Locate the cell with the specified text and output its (x, y) center coordinate. 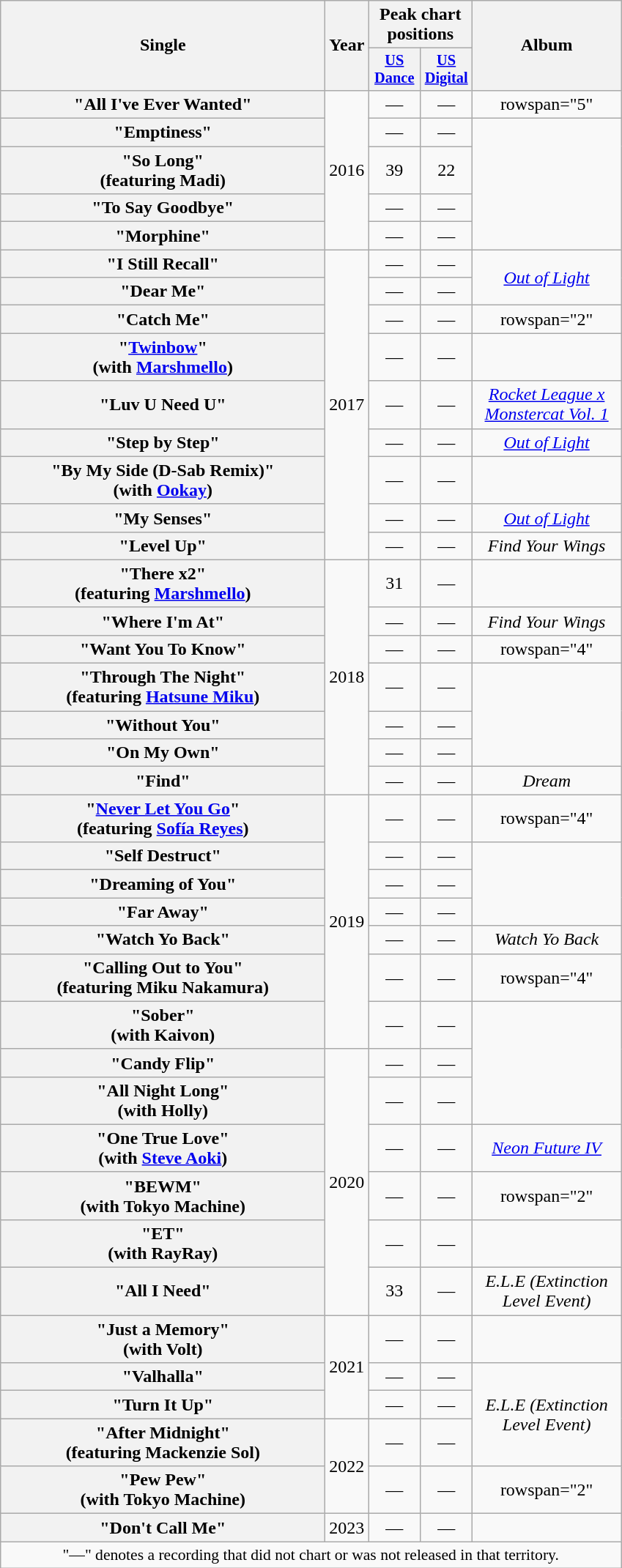
"Twinbow" (with Marshmello) (163, 357)
"I Still Recall" (163, 264)
Watch Yo Back (547, 940)
2022 (347, 1466)
"Level Up" (163, 546)
"After Midnight"(featuring Mackenzie Sol) (163, 1443)
22 (447, 170)
2020 (347, 1182)
"Morphine" (163, 236)
"Valhalla" (163, 1377)
"Calling Out to You" (featuring Miku Nakamura) (163, 977)
"So Long"(featuring Madi) (163, 170)
"—" denotes a recording that did not chart or was not released in that territory. (311, 1555)
"Step by Step" (163, 442)
"Don't Call Me" (163, 1528)
2019 (347, 921)
Rocket League x Monstercat Vol. 1 (547, 404)
"All Night Long" (with Holly) (163, 1100)
"Dear Me" (163, 291)
Neon Future IV (547, 1148)
Album (547, 45)
"Pew Pew"(with Tokyo Machine) (163, 1490)
Dream (547, 781)
"BEWM" (with Tokyo Machine) (163, 1195)
"On My Own" (163, 753)
"Far Away" (163, 912)
2017 (347, 405)
"Where I'm At" (163, 621)
2023 (347, 1528)
rowspan="5" (547, 104)
"ET" (with RayRay) (163, 1244)
"Never Let You Go" (featuring Sofía Reyes) (163, 819)
31 (394, 583)
"Watch Yo Back" (163, 940)
Year (347, 45)
"Without You" (163, 725)
"Self Destruct" (163, 856)
2021 (347, 1367)
"To Say Goodbye" (163, 208)
"Find" (163, 781)
2016 (347, 170)
39 (394, 170)
"Candy Flip" (163, 1063)
"Just a Memory" (with Volt) (163, 1339)
2018 (347, 677)
"Want You To Know" (163, 649)
"Emptiness" (163, 133)
Single (163, 45)
USDigital (447, 70)
"One True Love" (with Steve Aoki) (163, 1148)
"Dreaming of You" (163, 884)
"Sober" (with Kaivon) (163, 1025)
Peak chart positions (421, 25)
"Luv U Need U" (163, 404)
USDance (394, 70)
"All I Need" (163, 1292)
"Through The Night" (featuring Hatsune Miku) (163, 687)
"There x2"(featuring Marshmello) (163, 583)
"Turn It Up" (163, 1405)
"My Senses" (163, 518)
33 (394, 1292)
"All I've Ever Wanted" (163, 104)
"By My Side (D-Sab Remix)"(with Ookay) (163, 480)
"Catch Me" (163, 319)
